Extract the (X, Y) coordinate from the center of the cell holding the provided text.  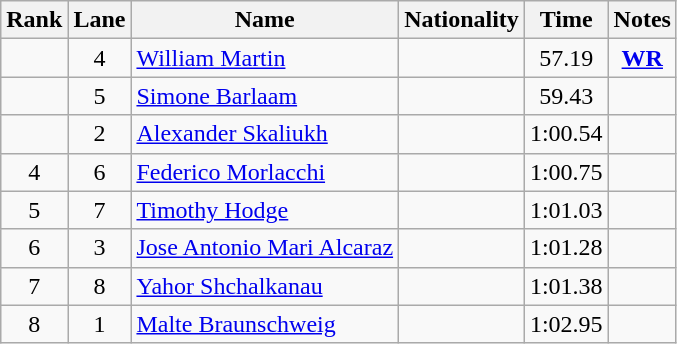
59.43 (566, 96)
1:01.38 (566, 286)
1:02.95 (566, 324)
Nationality (462, 20)
William Martin (265, 58)
Time (566, 20)
Rank (34, 20)
1:01.03 (566, 210)
WR (642, 58)
Simone Barlaam (265, 96)
Jose Antonio Mari Alcaraz (265, 248)
1:00.75 (566, 172)
1 (100, 324)
1:00.54 (566, 134)
Alexander Skaliukh (265, 134)
Notes (642, 20)
Timothy Hodge (265, 210)
Malte Braunschweig (265, 324)
Yahor Shchalkanau (265, 286)
Name (265, 20)
57.19 (566, 58)
1:01.28 (566, 248)
Federico Morlacchi (265, 172)
Lane (100, 20)
2 (100, 134)
3 (100, 248)
